For the text-containing cell, return its midpoint in (X, Y) coordinate format. 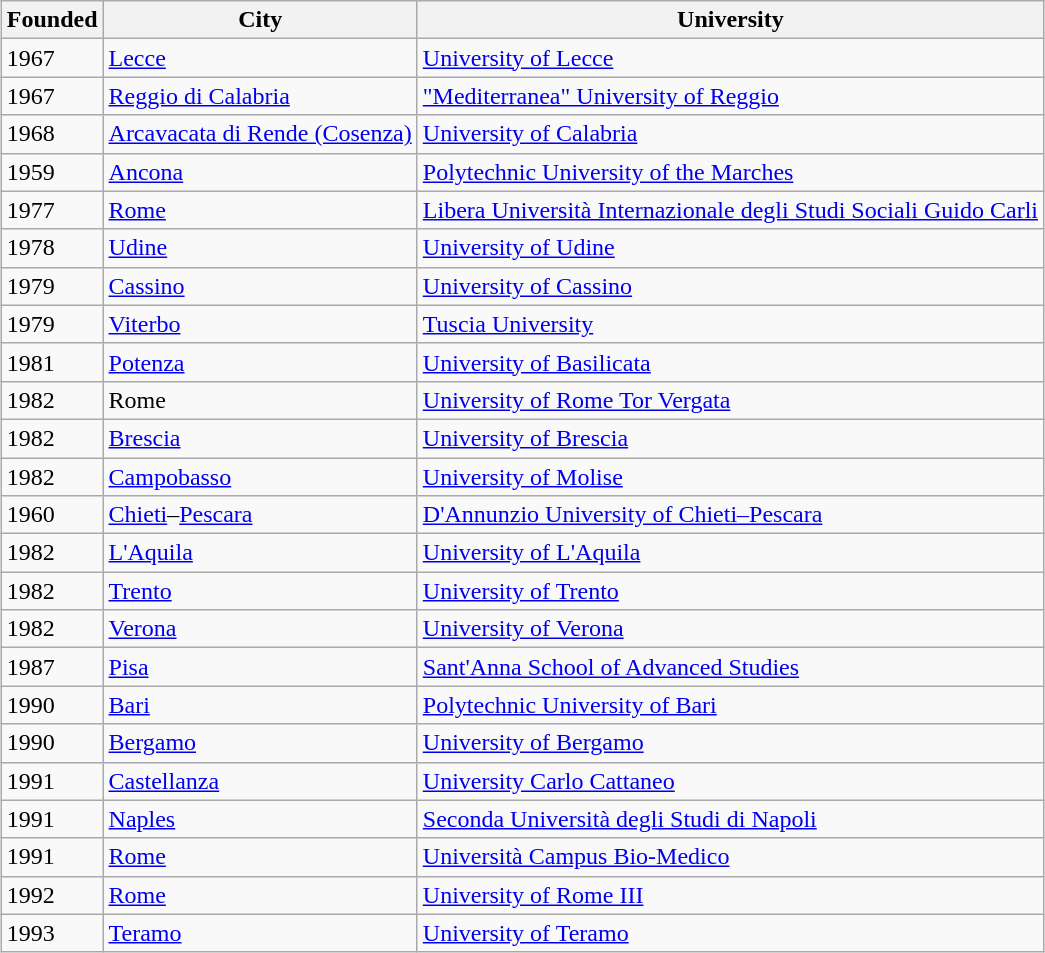
Libera Università Internazionale degli Studi Sociali Guido Carli (730, 210)
University of Brescia (730, 438)
University of Bergamo (730, 743)
Verona (260, 629)
Udine (260, 248)
Pisa (260, 667)
Polytechnic University of Bari (730, 705)
Cassino (260, 286)
Reggio di Calabria (260, 96)
Teramo (260, 933)
Castellanza (260, 781)
Founded (52, 20)
University (730, 20)
1987 (52, 667)
Tuscia University (730, 324)
Ancona (260, 172)
1992 (52, 895)
1960 (52, 515)
Lecce (260, 58)
Brescia (260, 438)
1993 (52, 933)
Seconda Università degli Studi di Napoli (730, 819)
Bergamo (260, 743)
L'Aquila (260, 553)
Università Campus Bio-Medico (730, 857)
University of Verona (730, 629)
University of Molise (730, 477)
Potenza (260, 362)
Polytechnic University of the Marches (730, 172)
1968 (52, 134)
University of Basilicata (730, 362)
1981 (52, 362)
University of Teramo (730, 933)
University of Udine (730, 248)
University of Rome III (730, 895)
1978 (52, 248)
University of Calabria (730, 134)
Naples (260, 819)
D'Annunzio University of Chieti–Pescara (730, 515)
1977 (52, 210)
Campobasso (260, 477)
University of Cassino (730, 286)
University of L'Aquila (730, 553)
University of Rome Tor Vergata (730, 400)
Viterbo (260, 324)
Sant'Anna School of Advanced Studies (730, 667)
University of Trento (730, 591)
Trento (260, 591)
Arcavacata di Rende (Cosenza) (260, 134)
Bari (260, 705)
City (260, 20)
University Carlo Cattaneo (730, 781)
Chieti–Pescara (260, 515)
1959 (52, 172)
University of Lecce (730, 58)
"Mediterranea" University of Reggio (730, 96)
